Return the (x, y) coordinate for the center point of the cell that contains the specified text.  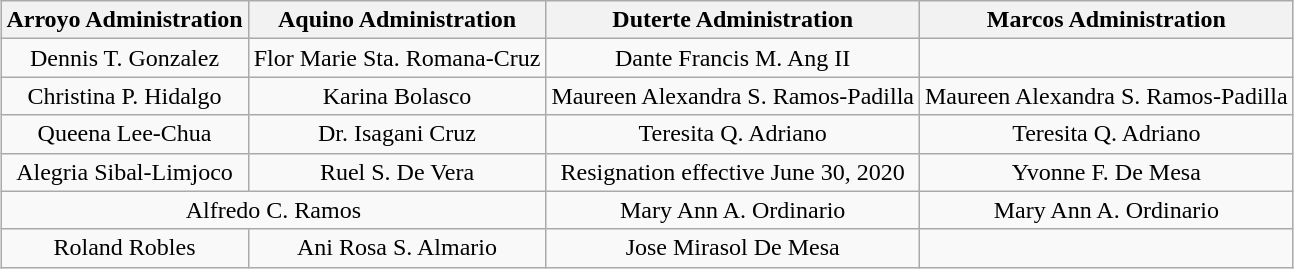
Alegria Sibal-Limjoco (124, 172)
Karina Bolasco (397, 96)
Arroyo Administration (124, 20)
Dante Francis M. Ang II (733, 58)
Queena Lee-Chua (124, 134)
Flor Marie Sta. Romana-Cruz (397, 58)
Roland Robles (124, 248)
Aquino Administration (397, 20)
Yvonne F. De Mesa (1106, 172)
Resignation effective June 30, 2020 (733, 172)
Ani Rosa S. Almario (397, 248)
Christina P. Hidalgo (124, 96)
Marcos Administration (1106, 20)
Jose Mirasol De Mesa (733, 248)
Dennis T. Gonzalez (124, 58)
Dr. Isagani Cruz (397, 134)
Ruel S. De Vera (397, 172)
Duterte Administration (733, 20)
Alfredo C. Ramos (274, 210)
